Extract the (X, Y) coordinate from the center of the cell holding the provided text.  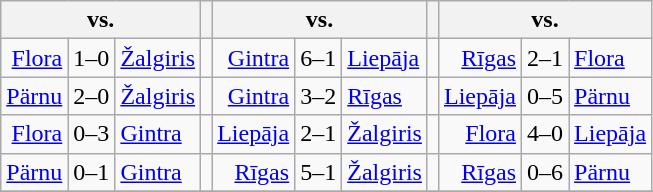
1–0 (92, 58)
6–1 (318, 58)
0–6 (546, 172)
0–1 (92, 172)
4–0 (546, 134)
3–2 (318, 96)
0–5 (546, 96)
0–3 (92, 134)
5–1 (318, 172)
2–0 (92, 96)
